Detect which cell encompasses the target text, then output its (x, y) center coordinate. 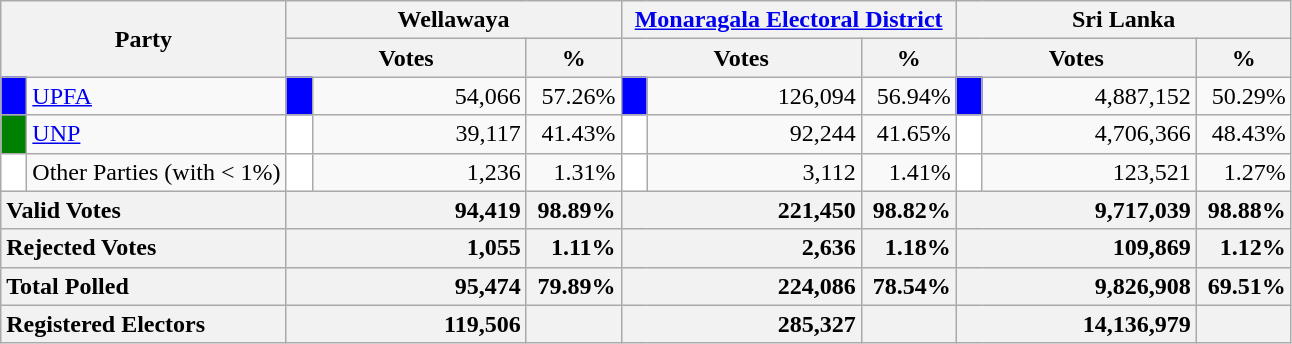
14,136,979 (1076, 324)
98.88% (1244, 210)
1.41% (908, 172)
48.43% (1244, 134)
221,450 (741, 210)
1.27% (1244, 172)
UNP (156, 134)
Other Parties (with < 1%) (156, 172)
1.18% (908, 248)
98.82% (908, 210)
Wellawaya (454, 20)
95,474 (406, 286)
92,244 (754, 134)
69.51% (1244, 286)
41.65% (908, 134)
2,636 (741, 248)
1.11% (574, 248)
Party (144, 39)
Monaragala Electoral District (788, 20)
9,717,039 (1076, 210)
1,236 (419, 172)
78.54% (908, 286)
3,112 (754, 172)
50.29% (1244, 96)
4,887,152 (1089, 96)
39,117 (419, 134)
126,094 (754, 96)
Total Polled (144, 286)
285,327 (741, 324)
Registered Electors (144, 324)
54,066 (419, 96)
Sri Lanka (1124, 20)
109,869 (1076, 248)
41.43% (574, 134)
Rejected Votes (144, 248)
56.94% (908, 96)
UPFA (156, 96)
224,086 (741, 286)
79.89% (574, 286)
123,521 (1089, 172)
119,506 (406, 324)
Valid Votes (144, 210)
1.31% (574, 172)
4,706,366 (1089, 134)
98.89% (574, 210)
94,419 (406, 210)
57.26% (574, 96)
1,055 (406, 248)
9,826,908 (1076, 286)
1.12% (1244, 248)
